Capture the cell that displays the provided text and extract its (x, y) central coordinate. 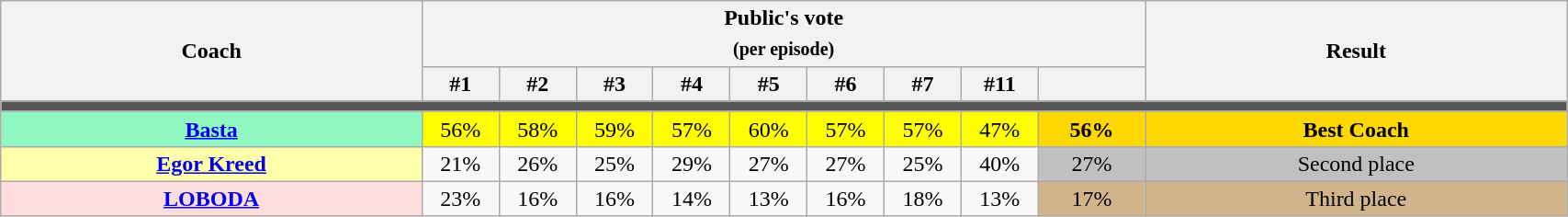
26% (537, 164)
21% (460, 164)
LOBODA (211, 199)
Coach (211, 51)
Public's vote(per episode) (784, 33)
18% (923, 199)
58% (537, 129)
29% (692, 164)
#4 (692, 84)
#1 (460, 84)
40% (999, 164)
47% (999, 129)
23% (460, 199)
Second place (1356, 164)
17% (1091, 199)
60% (769, 129)
Basta (211, 129)
#7 (923, 84)
#3 (615, 84)
#2 (537, 84)
Best Coach (1356, 129)
Result (1356, 51)
Third place (1356, 199)
#5 (769, 84)
#6 (846, 84)
#11 (999, 84)
59% (615, 129)
14% (692, 199)
Egor Kreed (211, 164)
